Scan for the cell matching the given text and deliver its [x, y] coordinate at center. 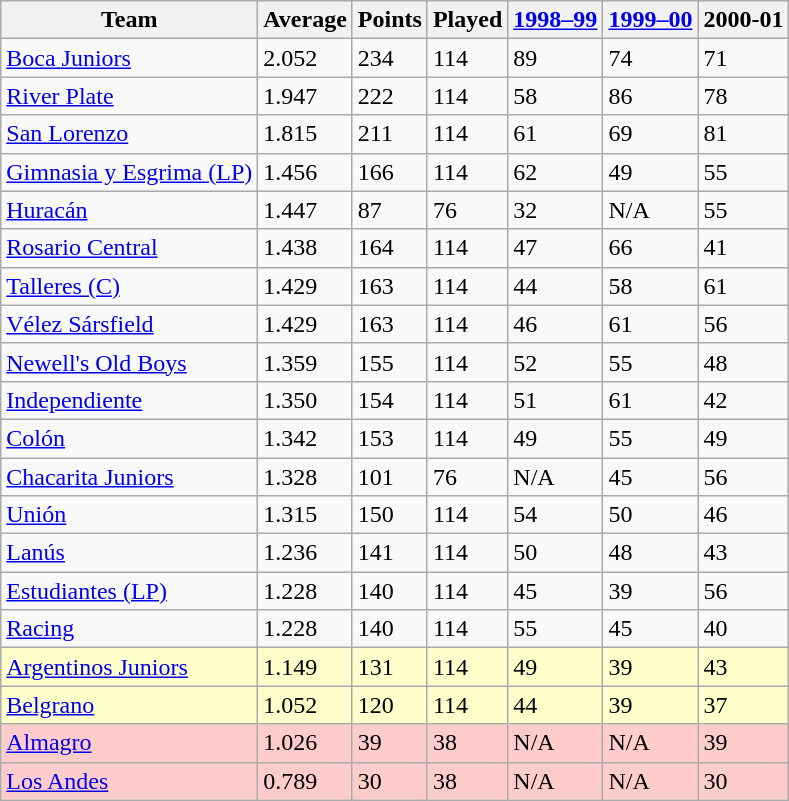
Newell's Old Boys [130, 362]
2000-01 [744, 20]
Vélez Sársfield [130, 324]
Colón [130, 438]
211 [390, 134]
51 [556, 400]
Lanús [130, 553]
Boca Juniors [130, 58]
62 [556, 172]
71 [744, 58]
150 [390, 515]
164 [390, 248]
131 [390, 667]
Points [390, 20]
52 [556, 362]
1.815 [306, 134]
47 [556, 248]
155 [390, 362]
1.350 [306, 400]
San Lorenzo [130, 134]
Independiente [130, 400]
1.328 [306, 477]
1.236 [306, 553]
234 [390, 58]
1.438 [306, 248]
1.315 [306, 515]
1998–99 [556, 20]
Gimnasia y Esgrima (LP) [130, 172]
Team [130, 20]
120 [390, 705]
41 [744, 248]
1999–00 [650, 20]
32 [556, 210]
222 [390, 96]
Average [306, 20]
1.447 [306, 210]
153 [390, 438]
87 [390, 210]
54 [556, 515]
1.026 [306, 743]
154 [390, 400]
0.789 [306, 781]
Belgrano [130, 705]
40 [744, 629]
1.947 [306, 96]
1.052 [306, 705]
Estudiantes (LP) [130, 591]
42 [744, 400]
Played [467, 20]
1.359 [306, 362]
Almagro [130, 743]
74 [650, 58]
69 [650, 134]
141 [390, 553]
Unión [130, 515]
66 [650, 248]
Huracán [130, 210]
Racing [130, 629]
1.456 [306, 172]
Talleres (C) [130, 286]
River Plate [130, 96]
37 [744, 705]
86 [650, 96]
1.342 [306, 438]
Rosario Central [130, 248]
Argentinos Juniors [130, 667]
81 [744, 134]
89 [556, 58]
2.052 [306, 58]
78 [744, 96]
Los Andes [130, 781]
Chacarita Juniors [130, 477]
166 [390, 172]
1.149 [306, 667]
101 [390, 477]
